Find where the given text appears and provide that cell's center as (X, Y) coordinate. 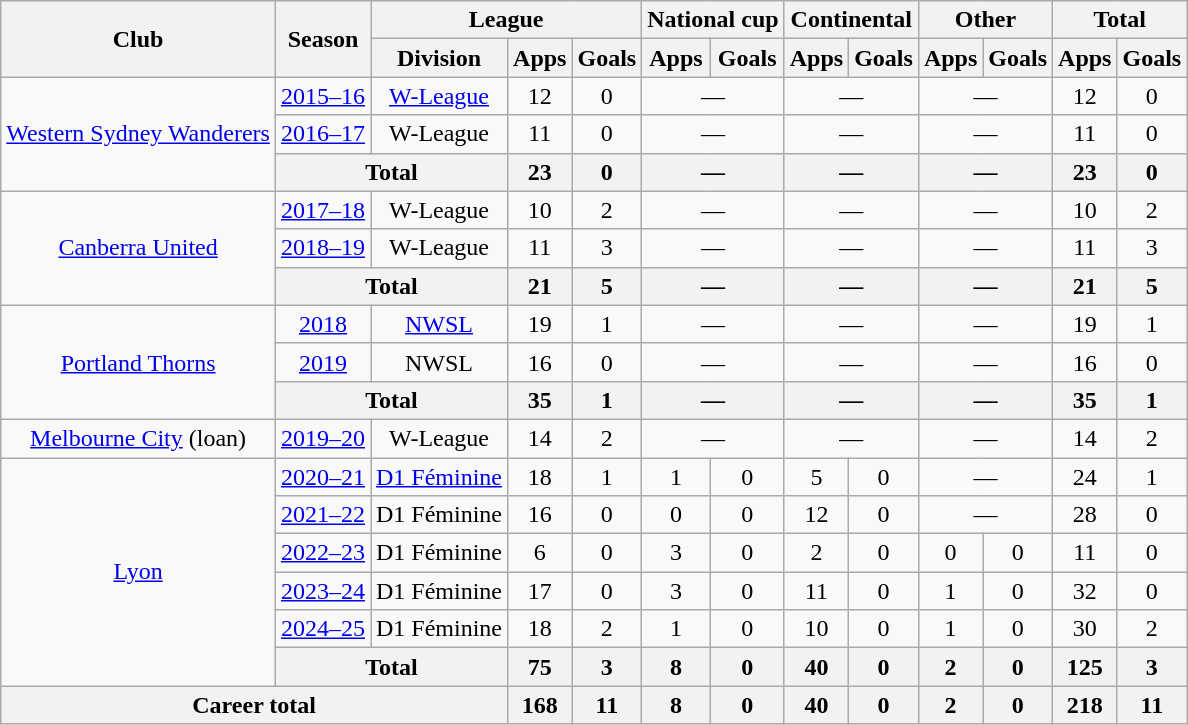
Melbourne City (loan) (138, 438)
2019–20 (322, 438)
2021–22 (322, 515)
125 (1085, 667)
30 (1085, 629)
Career total (254, 705)
75 (540, 667)
2018–19 (322, 248)
2015–16 (322, 96)
2019 (322, 362)
Canberra United (138, 248)
Division (438, 58)
Club (138, 39)
2022–23 (322, 553)
2023–24 (322, 591)
32 (1085, 591)
Continental (851, 20)
National cup (713, 20)
2020–21 (322, 477)
Western Sydney Wanderers (138, 134)
28 (1085, 515)
Portland Thorns (138, 362)
6 (540, 553)
168 (540, 705)
17 (540, 591)
2024–25 (322, 629)
League (506, 20)
2018 (322, 324)
Lyon (138, 572)
2017–18 (322, 210)
Season (322, 39)
24 (1085, 477)
218 (1085, 705)
Other (985, 20)
2016–17 (322, 134)
